Search for the cell housing the specified text and yield its [x, y] center coordinate. 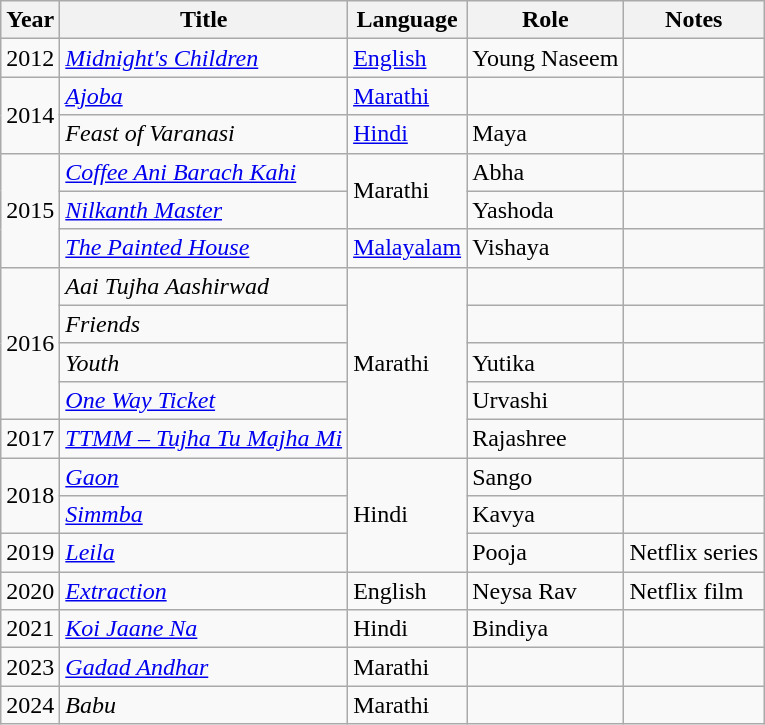
Language [408, 20]
Nilkanth Master [204, 210]
Vishaya [546, 248]
Pooja [546, 553]
2016 [30, 343]
Youth [204, 362]
Gadad Andhar [204, 667]
Year [30, 20]
Extraction [204, 591]
Simmba [204, 515]
2023 [30, 667]
Koi Jaane Na [204, 629]
2019 [30, 553]
Urvashi [546, 400]
2015 [30, 210]
Sango [546, 477]
One Way Ticket [204, 400]
Maya [546, 134]
Abha [546, 172]
Netflix series [694, 553]
Feast of Varanasi [204, 134]
Babu [204, 705]
Notes [694, 20]
Midnight's Children [204, 58]
Title [204, 20]
Rajashree [546, 438]
Aai Tujha Aashirwad [204, 286]
2020 [30, 591]
2014 [30, 115]
Gaon [204, 477]
Role [546, 20]
Young Naseem [546, 58]
2018 [30, 496]
Netflix film [694, 591]
Friends [204, 324]
Ajoba [204, 96]
TTMM – Tujha Tu Majha Mi [204, 438]
Leila [204, 553]
2024 [30, 705]
2017 [30, 438]
Bindiya [546, 629]
Coffee Ani Barach Kahi [204, 172]
Neysa Rav [546, 591]
2021 [30, 629]
Yashoda [546, 210]
The Painted House [204, 248]
2012 [30, 58]
Yutika [546, 362]
Malayalam [408, 248]
Kavya [546, 515]
